For the text-containing cell, return its midpoint in (x, y) coordinate format. 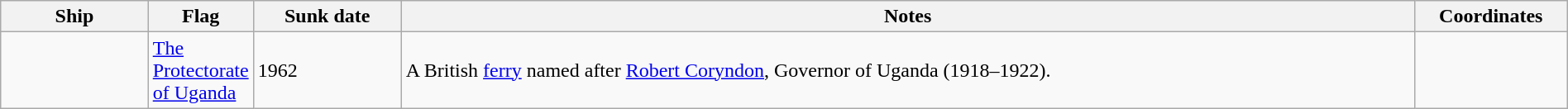
A British ferry named after Robert Coryndon, Governor of Uganda (1918–1922). (908, 70)
The Protectorate of Uganda (200, 70)
Flag (200, 17)
Ship (74, 17)
Notes (908, 17)
Sunk date (327, 17)
1962 (327, 70)
Coordinates (1490, 17)
